Return (X, Y) of the center of cell containing provided text 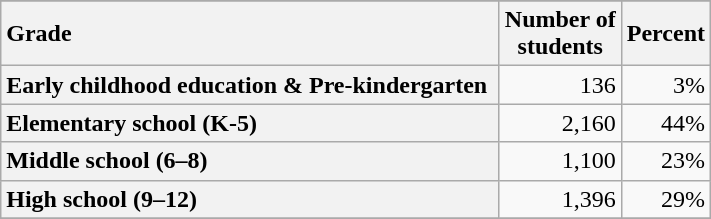
2,160 (560, 123)
23% (666, 161)
Grade (250, 34)
Elementary school (K-5) (250, 123)
1,396 (560, 199)
Early childhood education & Pre-kindergarten (250, 85)
Middle school (6–8) (250, 161)
44% (666, 123)
29% (666, 199)
1,100 (560, 161)
136 (560, 85)
High school (9–12) (250, 199)
3% (666, 85)
Percent (666, 34)
Number ofstudents (560, 34)
